For the text-containing cell, return its midpoint in (X, Y) coordinate format. 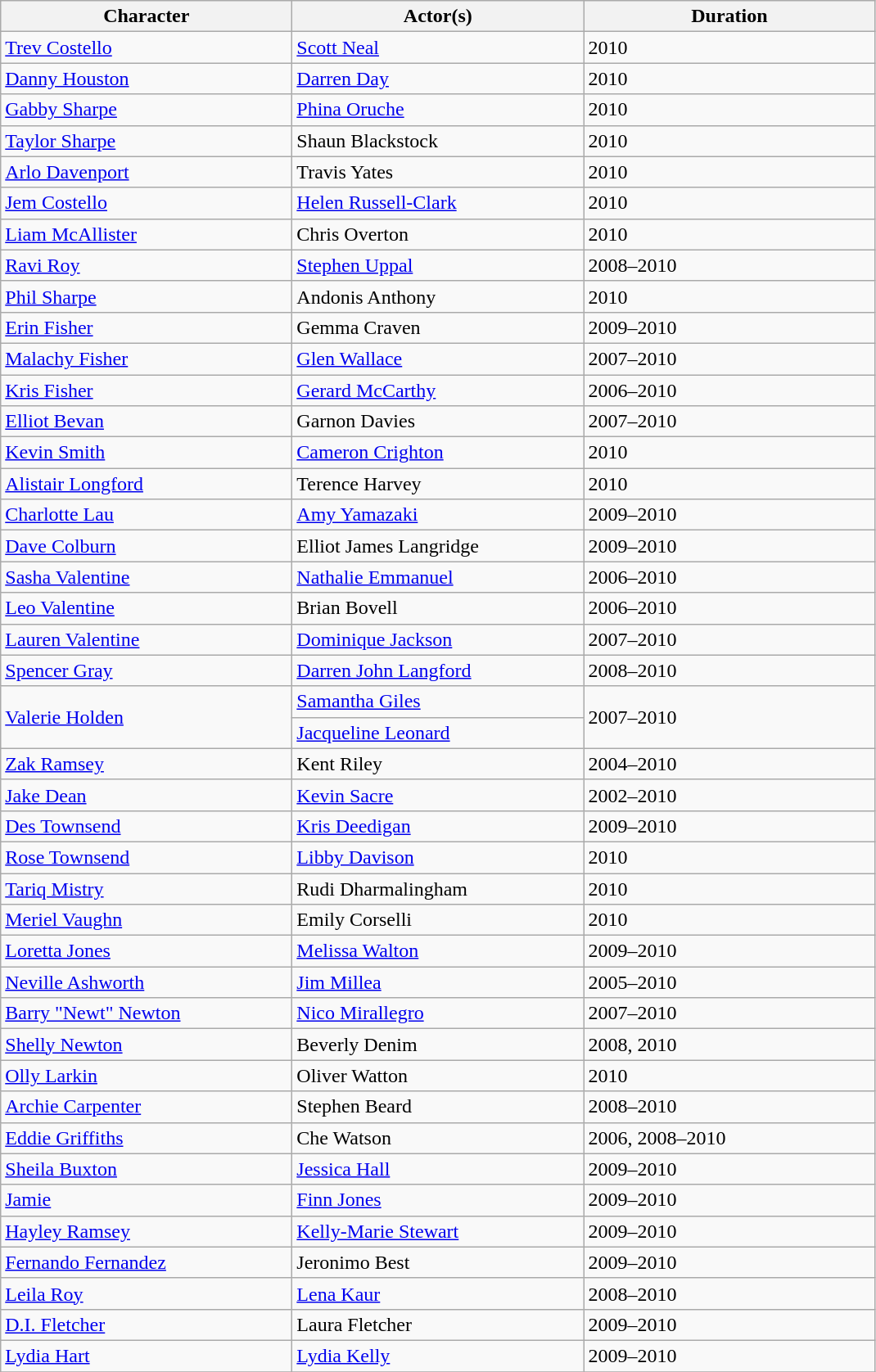
Kris Fisher (147, 390)
Gerard McCarthy (438, 390)
Nico Mirallegro (438, 1013)
Chris Overton (438, 234)
Eddie Griffiths (147, 1138)
Valerie Holden (147, 717)
Samantha Giles (438, 702)
Neville Ashworth (147, 982)
D.I. Fletcher (147, 1325)
Liam McAllister (147, 234)
Amy Yamazaki (438, 515)
Archie Carpenter (147, 1107)
Scott Neal (438, 47)
Alistair Longford (147, 484)
Loretta Jones (147, 951)
Charlotte Lau (147, 515)
Olly Larkin (147, 1076)
Garnon Davies (438, 422)
Rudi Dharmalingham (438, 888)
Lauren Valentine (147, 639)
Zak Ramsey (147, 764)
Jeronimo Best (438, 1262)
Arlo Davenport (147, 172)
2004–2010 (729, 764)
Laura Fletcher (438, 1325)
Taylor Sharpe (147, 141)
Leo Valentine (147, 608)
Che Watson (438, 1138)
Sheila Buxton (147, 1169)
Leila Roy (147, 1293)
Cameron Crighton (438, 453)
Gabby Sharpe (147, 110)
Stephen Uppal (438, 265)
Elliot Bevan (147, 422)
Hayley Ramsey (147, 1231)
Ravi Roy (147, 265)
Actor(s) (438, 16)
Jake Dean (147, 795)
Sasha Valentine (147, 577)
Oliver Watton (438, 1076)
Jamie (147, 1200)
Brian Bovell (438, 608)
Barry "Newt" Newton (147, 1013)
Phil Sharpe (147, 296)
2002–2010 (729, 795)
Kevin Sacre (438, 795)
Kris Deedigan (438, 826)
Duration (729, 16)
Nathalie Emmanuel (438, 577)
Rose Townsend (147, 857)
Kent Riley (438, 764)
Meriel Vaughn (147, 920)
Trev Costello (147, 47)
Des Townsend (147, 826)
2008, 2010 (729, 1045)
Jem Costello (147, 203)
Lydia Hart (147, 1356)
Libby Davison (438, 857)
Phina Oruche (438, 110)
Dominique Jackson (438, 639)
Kelly-Marie Stewart (438, 1231)
Glen Wallace (438, 359)
Jessica Hall (438, 1169)
Travis Yates (438, 172)
Dave Colburn (147, 546)
Malachy Fisher (147, 359)
Fernando Fernandez (147, 1262)
Jim Millea (438, 982)
Spencer Gray (147, 670)
Erin Fisher (147, 327)
Stephen Beard (438, 1107)
Darren John Langford (438, 670)
Terence Harvey (438, 484)
Darren Day (438, 79)
Danny Houston (147, 79)
Elliot James Langridge (438, 546)
Jacqueline Leonard (438, 733)
2006, 2008–2010 (729, 1138)
Kevin Smith (147, 453)
2005–2010 (729, 982)
Shelly Newton (147, 1045)
Finn Jones (438, 1200)
Tariq Mistry (147, 888)
Helen Russell-Clark (438, 203)
Beverly Denim (438, 1045)
Gemma Craven (438, 327)
Melissa Walton (438, 951)
Character (147, 16)
Emily Corselli (438, 920)
Lydia Kelly (438, 1356)
Shaun Blackstock (438, 141)
Lena Kaur (438, 1293)
Andonis Anthony (438, 296)
